Return (x, y) of the center of cell containing provided text 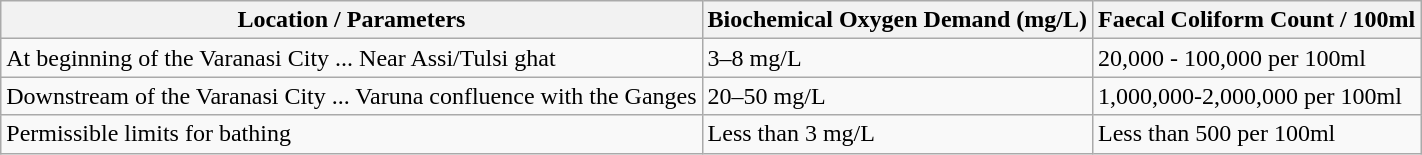
3–8 mg/L (897, 58)
Faecal Coliform Count / 100ml (1256, 20)
At beginning of the Varanasi City ... Near Assi/Tulsi ghat (352, 58)
20–50 mg/L (897, 96)
Location / Parameters (352, 20)
Less than 500 per 100ml (1256, 134)
Permissible limits for bathing (352, 134)
Less than 3 mg/L (897, 134)
1,000,000-2,000,000 per 100ml (1256, 96)
20,000 - 100,000 per 100ml (1256, 58)
Downstream of the Varanasi City ... Varuna confluence with the Ganges (352, 96)
Biochemical Oxygen Demand (mg/L) (897, 20)
